Return the (x, y) coordinate for the center point of the cell that contains the specified text.  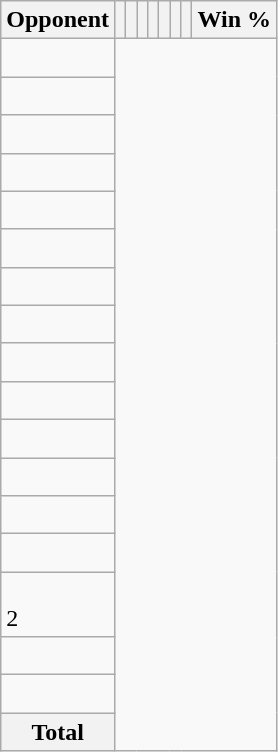
Total (58, 732)
2 (58, 604)
Opponent (58, 20)
Win % (234, 20)
